Return [x, y] of the center of cell containing provided text 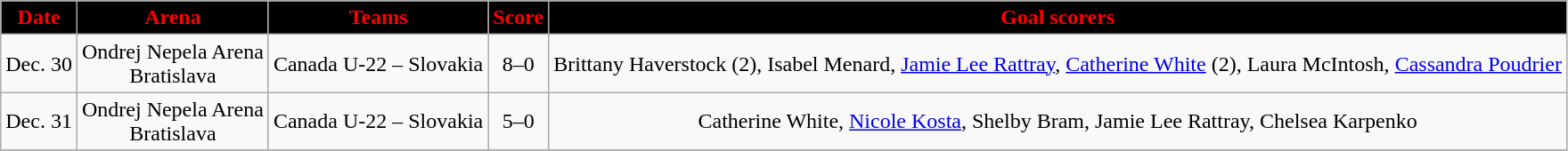
Teams [378, 18]
Dec. 31 [39, 121]
Goal scorers [1058, 18]
Date [39, 18]
Catherine White, Nicole Kosta, Shelby Bram, Jamie Lee Rattray, Chelsea Karpenko [1058, 121]
Brittany Haverstock (2), Isabel Menard, Jamie Lee Rattray, Catherine White (2), Laura McIntosh, Cassandra Poudrier [1058, 64]
Score [519, 18]
8–0 [519, 64]
5–0 [519, 121]
Dec. 30 [39, 64]
Arena [173, 18]
